Detect which cell encompasses the target text, then output its [X, Y] center coordinate. 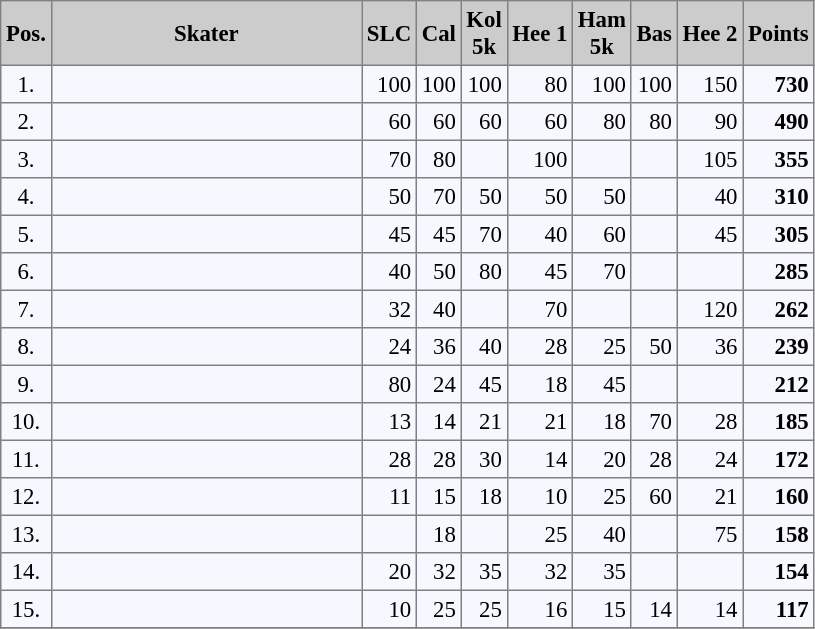
3. [26, 159]
730 [778, 84]
117 [778, 609]
158 [778, 534]
9. [26, 384]
10. [26, 422]
15. [26, 609]
120 [710, 309]
185 [778, 422]
13. [26, 534]
239 [778, 347]
Cal [438, 33]
285 [778, 272]
172 [778, 459]
6. [26, 272]
105 [710, 159]
Points [778, 33]
212 [778, 384]
154 [778, 572]
Hee 1 [540, 33]
11 [390, 497]
Skater [206, 33]
490 [778, 122]
Ham5k [602, 33]
Bas [654, 33]
262 [778, 309]
1. [26, 84]
Hee 2 [710, 33]
150 [710, 84]
16 [540, 609]
310 [778, 197]
14. [26, 572]
90 [710, 122]
4. [26, 197]
11. [26, 459]
12. [26, 497]
13 [390, 422]
SLC [390, 33]
Pos. [26, 33]
355 [778, 159]
305 [778, 234]
5. [26, 234]
7. [26, 309]
30 [484, 459]
75 [710, 534]
160 [778, 497]
Kol5k [484, 33]
8. [26, 347]
2. [26, 122]
